Output the (X, Y) coordinate of the center of the cell containing the given text.  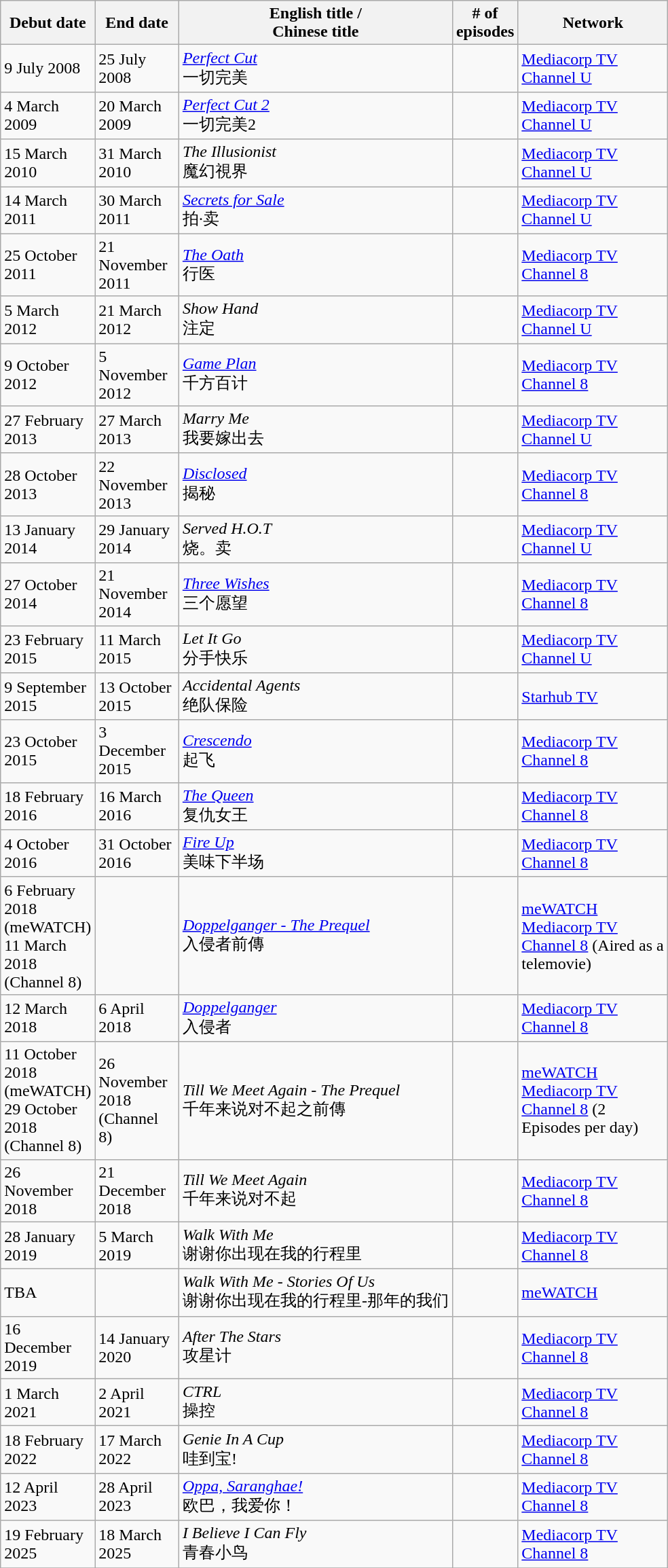
CTRL 操控 (315, 1402)
Walk With Me 谢谢你出现在我的行程里 (315, 1245)
30 March 2011 (137, 210)
Walk With Me - Stories Of Us 谢谢你出现在我的行程里-那年的我们 (315, 1293)
19 February 2025 (48, 1544)
21 March 2012 (137, 320)
6 April 2018 (137, 1018)
17 March 2022 (137, 1450)
20 March 2009 (137, 115)
English title / Chinese title (315, 23)
27 October 2014 (48, 594)
Crescendo 起飞 (315, 751)
Till We Meet Again - The Prequel 千年来说对不起之前傳 (315, 1100)
18 March 2025 (137, 1544)
25 October 2011 (48, 265)
23 February 2015 (48, 649)
Let It Go 分手快乐 (315, 649)
23 October 2015 (48, 751)
# of episodes (485, 23)
27 March 2013 (137, 430)
14 January 2020 (137, 1347)
26 November 2018 (48, 1190)
Show Hand 注定 (315, 320)
End date (137, 23)
21 December 2018 (137, 1190)
9 September 2015 (48, 697)
The Oath 行医 (315, 265)
3 December 2015 (137, 751)
Genie In A Cup 哇到宝! (315, 1450)
4 October 2016 (48, 854)
18 February 2022 (48, 1450)
22 November 2013 (137, 484)
Starhub TV (593, 697)
11 October 2018 (meWATCH)29 October 2018 (Channel 8) (48, 1100)
Accidental Agents 绝队保险 (315, 697)
14 March 2011 (48, 210)
12 March 2018 (48, 1018)
4 March 2009 (48, 115)
13 October 2015 (137, 697)
6 February 2018 (meWATCH) 11 March 2018 (Channel 8) (48, 936)
Fire Up 美味下半场 (315, 854)
Till We Meet Again 千年来说对不起 (315, 1190)
I Believe I Can Fly 青春小鸟 (315, 1544)
Doppelganger 入侵者 (315, 1018)
12 April 2023 (48, 1497)
5 November 2012 (137, 375)
9 July 2008 (48, 69)
28 January 2019 (48, 1245)
Marry Me 我要嫁出去 (315, 430)
26 November 2018 (Channel 8) (137, 1100)
Disclosed 揭秘 (315, 484)
13 January 2014 (48, 539)
25 July 2008 (137, 69)
The Queen 复仇女王 (315, 806)
Doppelganger - The Prequel 入侵者前傳 (315, 936)
2 April 2021 (137, 1402)
21 November 2011 (137, 265)
31 October 2016 (137, 854)
Perfect Cut 一切完美 (315, 69)
meWATCH Mediacorp TV Channel 8 (Aired as a telemovie) (593, 936)
27 February 2013 (48, 430)
16 December 2019 (48, 1347)
29 January 2014 (137, 539)
Served H.O.T 烧。卖 (315, 539)
16 March 2016 (137, 806)
18 February 2016 (48, 806)
The Illusionist 魔幻視界 (315, 163)
1 March 2021 (48, 1402)
Game Plan 千方百计 (315, 375)
Oppa, Saranghae! 欧巴，我爱你！ (315, 1497)
5 March 2019 (137, 1245)
TBA (48, 1293)
meWATCH (593, 1293)
11 March 2015 (137, 649)
Network (593, 23)
28 April 2023 (137, 1497)
Secrets for Sale 拍·卖 (315, 210)
15 March 2010 (48, 163)
21 November 2014 (137, 594)
28 October 2013 (48, 484)
9 October 2012 (48, 375)
Debut date (48, 23)
31 March 2010 (137, 163)
Perfect Cut 2 一切完美2 (315, 115)
Three Wishes 三个愿望 (315, 594)
5 March 2012 (48, 320)
After The Stars 攻星计 (315, 1347)
meWATCH Mediacorp TV Channel 8 (2 Episodes per day) (593, 1100)
